Pinpoint the cell where the given text exists, returning its (X, Y) midpoint coordinate. 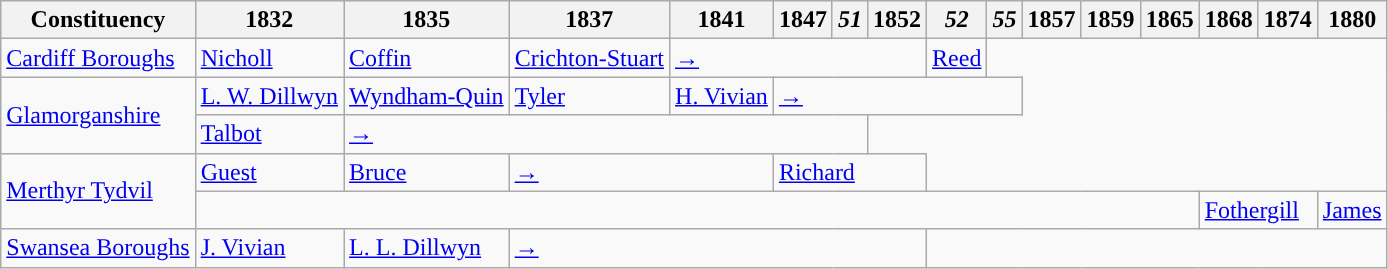
1847 (802, 20)
Glamorganshire (98, 115)
Merthyr Tydvil (98, 191)
Wyndham-Quin (427, 96)
1859 (1110, 20)
1832 (269, 20)
52 (957, 20)
55 (1004, 20)
Fothergill (1258, 210)
1835 (427, 20)
1874 (1288, 20)
L. W. Dillwyn (269, 96)
1837 (589, 20)
1857 (1052, 20)
51 (850, 20)
Constituency (98, 20)
Swansea Boroughs (98, 248)
H. Vivian (722, 96)
James (1352, 210)
Reed (957, 58)
1852 (896, 20)
1841 (722, 20)
Talbot (269, 134)
1865 (1170, 20)
Richard (850, 172)
Guest (269, 172)
1880 (1352, 20)
Tyler (589, 96)
Crichton-Stuart (589, 58)
Coffin (427, 58)
L. L. Dillwyn (427, 248)
Nicholl (269, 58)
1868 (1228, 20)
Cardiff Boroughs (98, 58)
J. Vivian (269, 248)
Bruce (427, 172)
